Determine the [X, Y] coordinate at the center of the cell enclosing the given text.  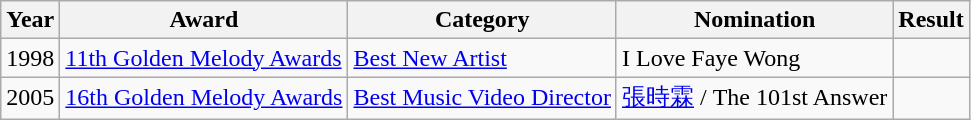
張時霖 / The 101st Answer [754, 98]
I Love Faye Wong [754, 58]
Category [482, 20]
Best Music Video Director [482, 98]
16th Golden Melody Awards [204, 98]
1998 [30, 58]
11th Golden Melody Awards [204, 58]
Year [30, 20]
Best New Artist [482, 58]
Award [204, 20]
Nomination [754, 20]
2005 [30, 98]
Result [931, 20]
